Find where the given text appears and provide that cell's center as [x, y] coordinate. 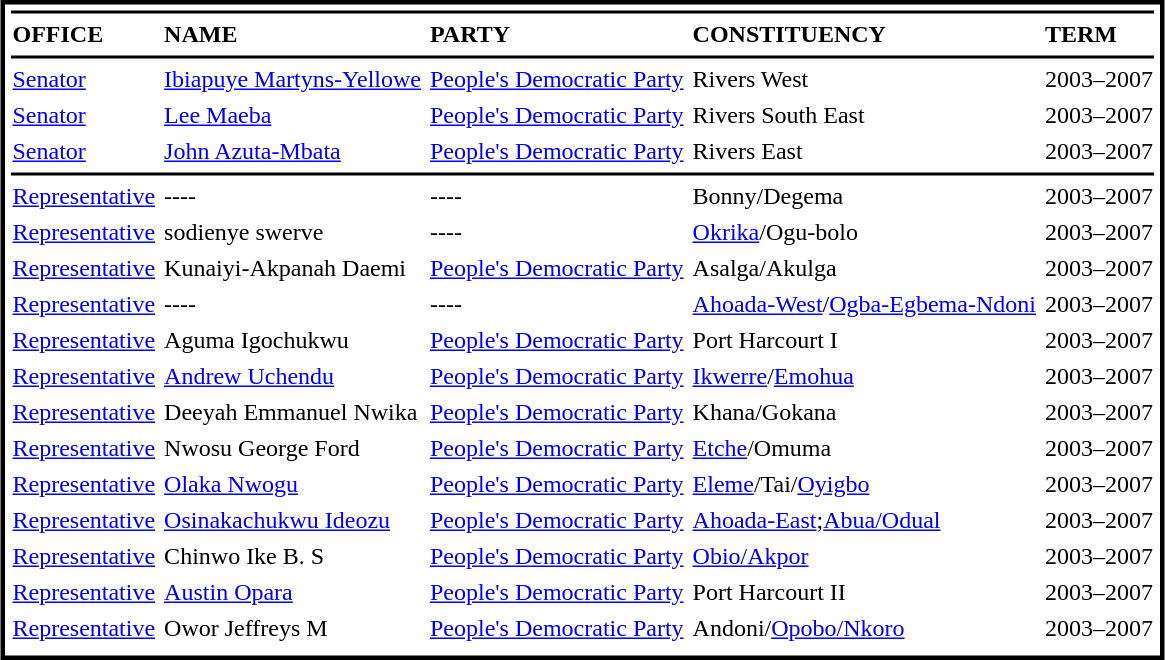
NAME [293, 35]
PARTY [556, 35]
Ibiapuye Martyns-Yellowe [293, 79]
Khana/Gokana [864, 413]
Obio/Akpor [864, 557]
Lee Maeba [293, 115]
Chinwo Ike B. S [293, 557]
Ahoada-East;Abua/Odual [864, 521]
Bonny/Degema [864, 197]
Austin Opara [293, 593]
OFFICE [84, 35]
Olaka Nwogu [293, 485]
Rivers East [864, 151]
Etche/Omuma [864, 449]
Port Harcourt II [864, 593]
Nwosu George Ford [293, 449]
Asalga/Akulga [864, 269]
Deeyah Emmanuel Nwika [293, 413]
Aguma Igochukwu [293, 341]
John Azuta-Mbata [293, 151]
Rivers South East [864, 115]
Andoni/Opobo/Nkoro [864, 629]
Ahoada-West/Ogba-Egbema-Ndoni [864, 305]
Rivers West [864, 79]
Port Harcourt I [864, 341]
Andrew Uchendu [293, 377]
Owor Jeffreys M [293, 629]
TERM [1098, 35]
Ikwerre/Emohua [864, 377]
CONSTITUENCY [864, 35]
sodienye swerve [293, 233]
Okrika/Ogu-bolo [864, 233]
Osinakachukwu Ideozu [293, 521]
Eleme/Tai/Oyigbo [864, 485]
Kunaiyi-Akpanah Daemi [293, 269]
